From the cell containing the given text, extract its center point as (X, Y) coordinate. 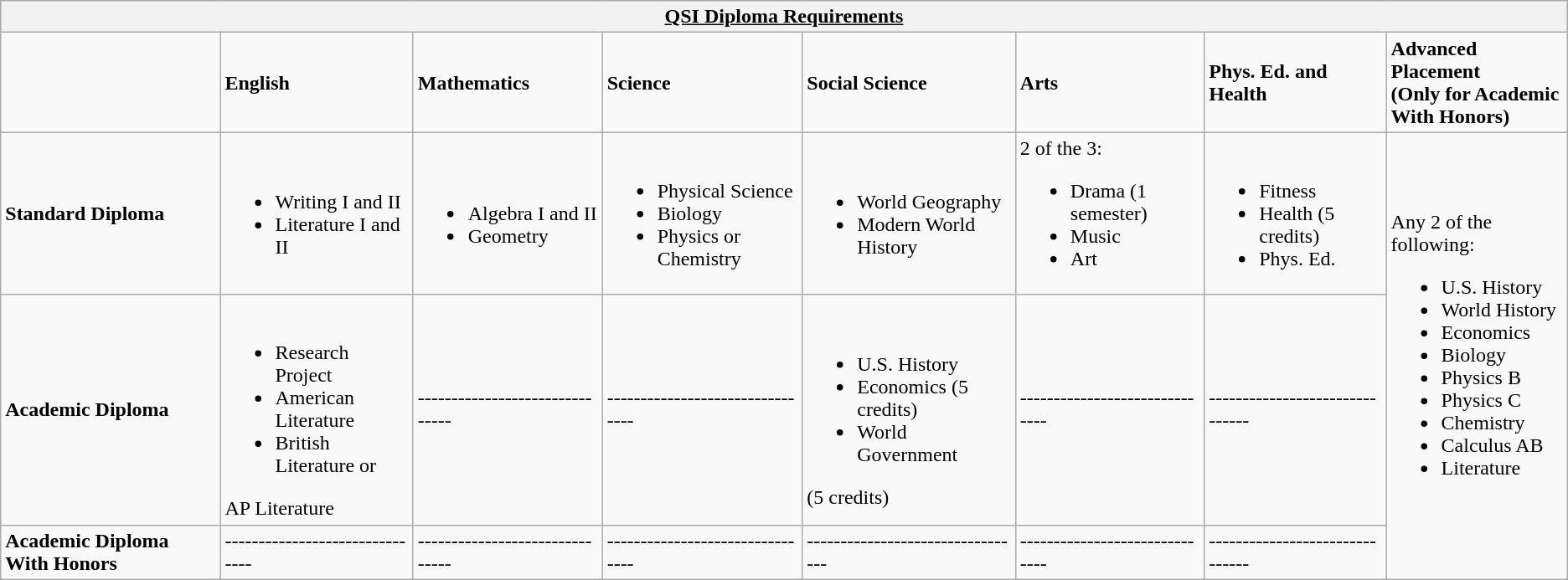
Arts (1109, 82)
Advanced Placement(Only for AcademicWith Honors) (1477, 82)
2 of the 3:Drama (1 semester)MusicArt (1109, 213)
Academic Diploma (111, 410)
Algebra I and IIGeometry (508, 213)
Academic Diploma With Honors (111, 552)
Science (702, 82)
U.S. HistoryEconomics (5 credits)World Government(5 credits) (910, 410)
Phys. Ed. and Health (1295, 82)
QSI Diploma Requirements (784, 17)
--------------------------------- (910, 552)
Social Science (910, 82)
Physical ScienceBiologyPhysics or Chemistry (702, 213)
FitnessHealth (5 credits)Phys. Ed. (1295, 213)
Mathematics (508, 82)
Standard Diploma (111, 213)
English (317, 82)
Research ProjectAmerican LiteratureBritish Literature orAP Literature (317, 410)
Writing I and IILiterature I and II (317, 213)
World GeographyModern World History (910, 213)
Any 2 of the following:U.S. HistoryWorld HistoryEconomicsBiologyPhysics BPhysics CChemistryCalculus ABLiterature (1477, 356)
